Pinpoint the cell where the given text exists, returning its [x, y] midpoint coordinate. 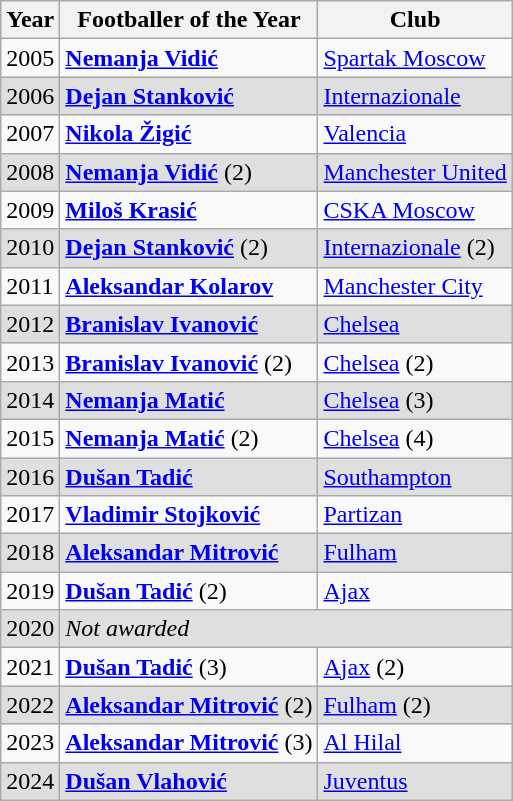
Southampton [415, 477]
Aleksandar Mitrović [189, 553]
Manchester City [415, 286]
Year [30, 20]
Miloš Krasić [189, 210]
2019 [30, 591]
Aleksandar Kolarov [189, 286]
Dejan Stanković (2) [189, 248]
2016 [30, 477]
Partizan [415, 515]
Not awarded [286, 629]
Internazionale (2) [415, 248]
Branislav Ivanović (2) [189, 362]
Vladimir Stojković [189, 515]
Dušan Tadić (3) [189, 667]
Aleksandar Mitrović (3) [189, 743]
Chelsea (2) [415, 362]
Footballer of the Year [189, 20]
Dušan Vlahović [189, 781]
2021 [30, 667]
2023 [30, 743]
Aleksandar Mitrović (2) [189, 705]
Dušan Tadić [189, 477]
CSKA Moscow [415, 210]
2009 [30, 210]
Chelsea [415, 324]
Ajax [415, 591]
Dejan Stanković [189, 96]
2018 [30, 553]
Internazionale [415, 96]
2013 [30, 362]
Nemanja Vidić (2) [189, 172]
Chelsea (3) [415, 400]
Nemanja Matić [189, 400]
Juventus [415, 781]
Nemanja Matić (2) [189, 438]
2012 [30, 324]
2008 [30, 172]
Valencia [415, 134]
Fulham [415, 553]
2024 [30, 781]
2011 [30, 286]
Spartak Moscow [415, 58]
Manchester United [415, 172]
Dušan Tadić (2) [189, 591]
2017 [30, 515]
Club [415, 20]
2005 [30, 58]
2020 [30, 629]
2007 [30, 134]
Fulham (2) [415, 705]
Ajax (2) [415, 667]
Nikola Žigić [189, 134]
Chelsea (4) [415, 438]
2014 [30, 400]
2010 [30, 248]
2022 [30, 705]
2006 [30, 96]
Branislav Ivanović [189, 324]
2015 [30, 438]
Nemanja Vidić [189, 58]
Al Hilal [415, 743]
